For the text-containing cell, return its midpoint in (x, y) coordinate format. 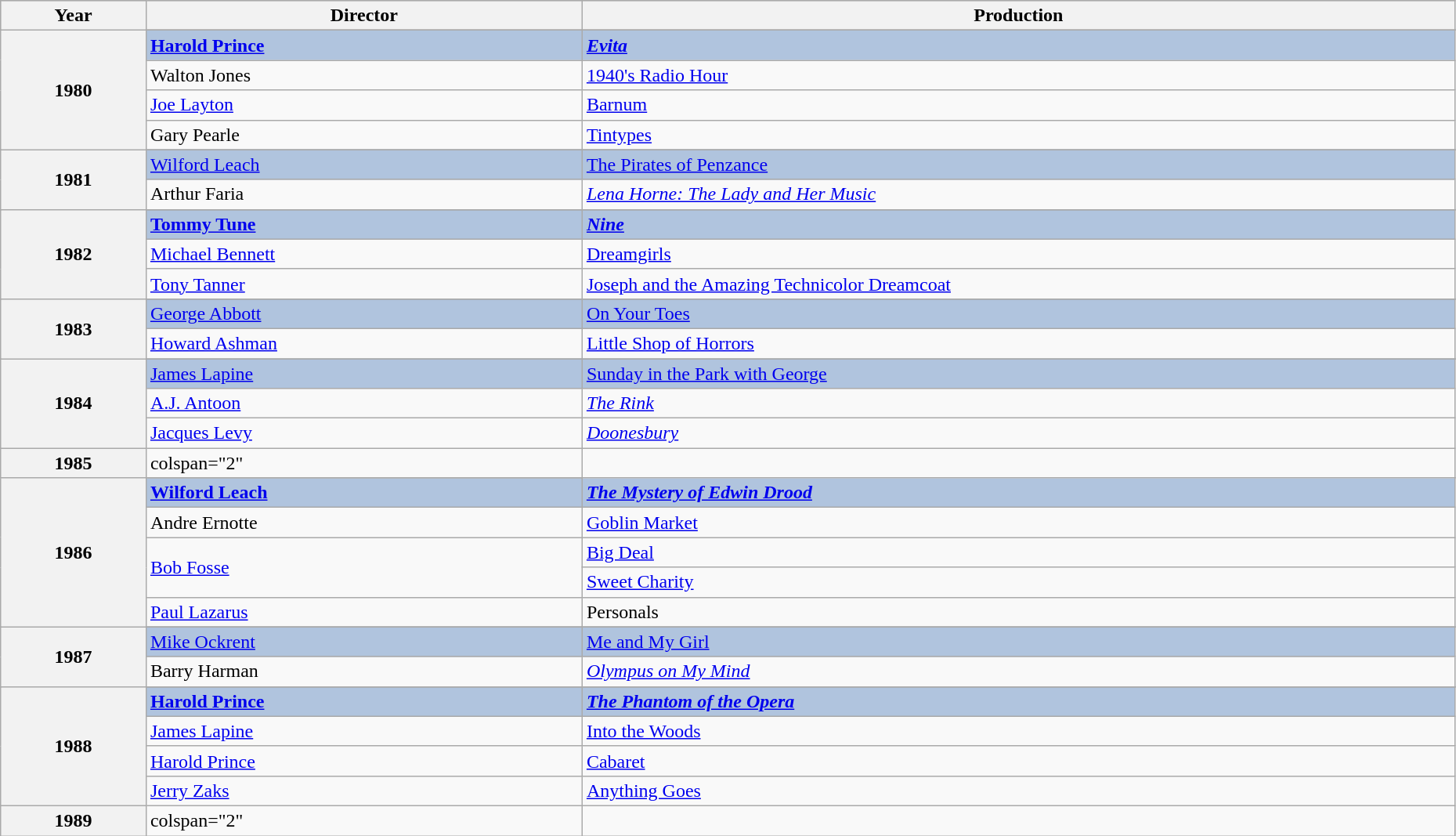
Nine (1018, 224)
Joe Layton (363, 105)
1984 (74, 404)
Howard Ashman (363, 343)
Joseph and the Amazing Technicolor Dreamcoat (1018, 284)
1981 (74, 179)
Barnum (1018, 105)
Jerry Zaks (363, 791)
The Pirates of Penzance (1018, 165)
Anything Goes (1018, 791)
Cabaret (1018, 761)
1980 (74, 90)
Sweet Charity (1018, 582)
Personals (1018, 612)
Big Deal (1018, 552)
1989 (74, 820)
1988 (74, 746)
Production (1018, 16)
George Abbott (363, 313)
Doonesbury (1018, 433)
Evita (1018, 45)
Goblin Market (1018, 523)
Andre Ernotte (363, 523)
Year (74, 16)
1940's Radio Hour (1018, 75)
Into the Woods (1018, 731)
1985 (74, 463)
Paul Lazarus (363, 612)
Lena Horne: The Lady and Her Music (1018, 194)
Me and My Girl (1018, 642)
Walton Jones (363, 75)
1982 (74, 254)
Olympus on My Mind (1018, 671)
Little Shop of Horrors (1018, 343)
The Mystery of Edwin Drood (1018, 493)
Gary Pearle (363, 135)
Tony Tanner (363, 284)
1987 (74, 657)
On Your Toes (1018, 313)
Barry Harman (363, 671)
Sunday in the Park with George (1018, 374)
Tintypes (1018, 135)
A.J. Antoon (363, 404)
1983 (74, 328)
Mike Ockrent (363, 642)
Michael Bennett (363, 254)
Director (363, 16)
Tommy Tune (363, 224)
The Rink (1018, 404)
Bob Fosse (363, 567)
Arthur Faria (363, 194)
1986 (74, 552)
Jacques Levy (363, 433)
The Phantom of the Opera (1018, 701)
Dreamgirls (1018, 254)
